Extract the [X, Y] coordinate from the center of the cell holding the provided text.  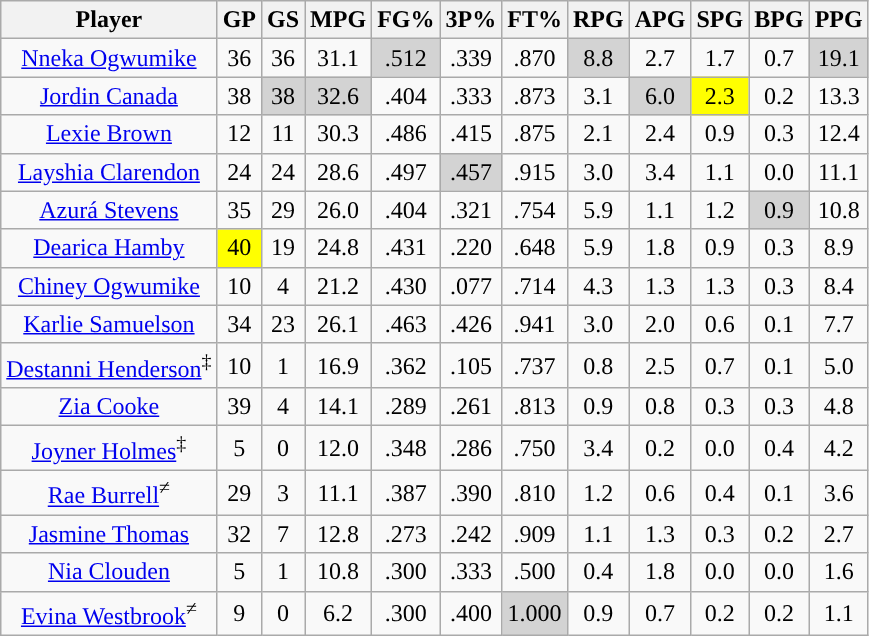
.426 [471, 324]
Dearica Hamby [109, 248]
.810 [535, 492]
3.1 [598, 96]
.321 [471, 210]
.463 [406, 324]
40 [239, 248]
PPG [838, 20]
24.8 [338, 248]
19 [282, 248]
.286 [471, 448]
.362 [406, 366]
.754 [535, 210]
.430 [406, 286]
35 [239, 210]
.390 [471, 492]
28.6 [338, 172]
.486 [406, 134]
.750 [535, 448]
.457 [471, 172]
Zia Cooke [109, 407]
.512 [406, 58]
.273 [406, 534]
Nneka Ogwumike [109, 58]
Player [109, 20]
4.8 [838, 407]
2.0 [660, 324]
.875 [535, 134]
GP [239, 20]
SPG [720, 20]
.714 [535, 286]
Lexie Brown [109, 134]
.737 [535, 366]
.220 [471, 248]
APG [660, 20]
Evina Westbrook≠ [109, 614]
1.6 [838, 572]
23 [282, 324]
2.4 [660, 134]
.941 [535, 324]
8.8 [598, 58]
Layshia Clarendon [109, 172]
Jordin Canada [109, 96]
FT% [535, 20]
FG% [406, 20]
1.7 [720, 58]
GS [282, 20]
.105 [471, 366]
.870 [535, 58]
.813 [535, 407]
.400 [471, 614]
12.4 [838, 134]
Azurá Stevens [109, 210]
30.3 [338, 134]
26.0 [338, 210]
Jasmine Thomas [109, 534]
Joyner Holmes‡ [109, 448]
4.3 [598, 286]
Destanni Henderson‡ [109, 366]
9 [239, 614]
32 [239, 534]
RPG [598, 20]
.387 [406, 492]
2.5 [660, 366]
8.9 [838, 248]
8.4 [838, 286]
31.1 [338, 58]
.242 [471, 534]
7 [282, 534]
Rae Burrell≠ [109, 492]
1.000 [535, 614]
5.0 [838, 366]
.648 [535, 248]
21.2 [338, 286]
12.0 [338, 448]
11 [282, 134]
.077 [471, 286]
.261 [471, 407]
19.1 [838, 58]
.909 [535, 534]
.873 [535, 96]
MPG [338, 20]
.497 [406, 172]
.339 [471, 58]
6.0 [660, 96]
4.2 [838, 448]
2.1 [598, 134]
6.2 [338, 614]
39 [239, 407]
12.8 [338, 534]
32.6 [338, 96]
Chiney Ogwumike [109, 286]
Karlie Samuelson [109, 324]
.431 [406, 248]
.289 [406, 407]
3 [282, 492]
2.3 [720, 96]
BPG [779, 20]
3.6 [838, 492]
7.7 [838, 324]
Nia Clouden [109, 572]
.348 [406, 448]
14.1 [338, 407]
.415 [471, 134]
34 [239, 324]
.915 [535, 172]
.500 [535, 572]
26.1 [338, 324]
12 [239, 134]
3P% [471, 20]
16.9 [338, 366]
13.3 [838, 96]
